From the cell containing the given text, extract its center point as [X, Y] coordinate. 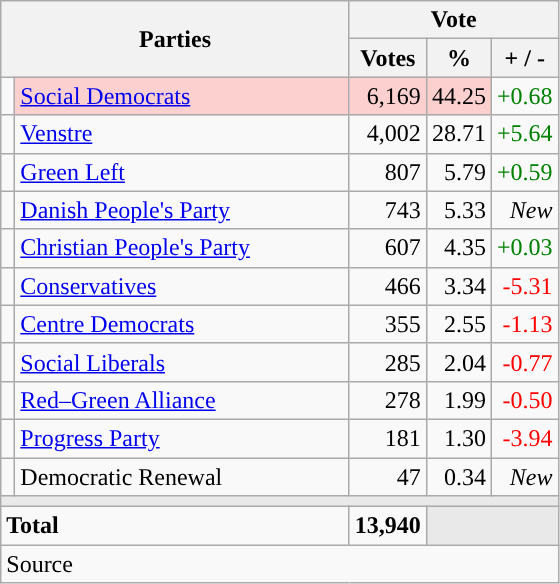
4.35 [458, 248]
285 [388, 362]
355 [388, 324]
5.33 [458, 210]
Red–Green Alliance [182, 400]
466 [388, 286]
181 [388, 438]
+0.68 [524, 96]
4,002 [388, 134]
5.79 [458, 172]
44.25 [458, 96]
Social Democrats [182, 96]
Votes [388, 58]
+5.64 [524, 134]
+0.59 [524, 172]
-3.94 [524, 438]
28.71 [458, 134]
2.55 [458, 324]
-5.31 [524, 286]
Centre Democrats [182, 324]
Social Liberals [182, 362]
+ / - [524, 58]
Conservatives [182, 286]
Progress Party [182, 438]
3.34 [458, 286]
+0.03 [524, 248]
6,169 [388, 96]
1.99 [458, 400]
Christian People's Party [182, 248]
47 [388, 477]
Vote [454, 20]
Venstre [182, 134]
-1.13 [524, 324]
743 [388, 210]
807 [388, 172]
Green Left [182, 172]
0.34 [458, 477]
1.30 [458, 438]
-0.77 [524, 362]
13,940 [388, 526]
2.04 [458, 362]
Source [280, 564]
607 [388, 248]
Total [176, 526]
278 [388, 400]
Danish People's Party [182, 210]
-0.50 [524, 400]
Parties [176, 39]
Democratic Renewal [182, 477]
% [458, 58]
